From the cell containing the given text, extract its center point as (X, Y) coordinate. 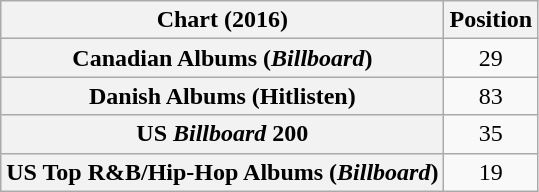
Canadian Albums (Billboard) (222, 58)
Chart (2016) (222, 20)
19 (491, 172)
35 (491, 134)
83 (491, 96)
Danish Albums (Hitlisten) (222, 96)
Position (491, 20)
29 (491, 58)
US Billboard 200 (222, 134)
US Top R&B/Hip-Hop Albums (Billboard) (222, 172)
